From the cell containing the given text, extract its center point as (x, y) coordinate. 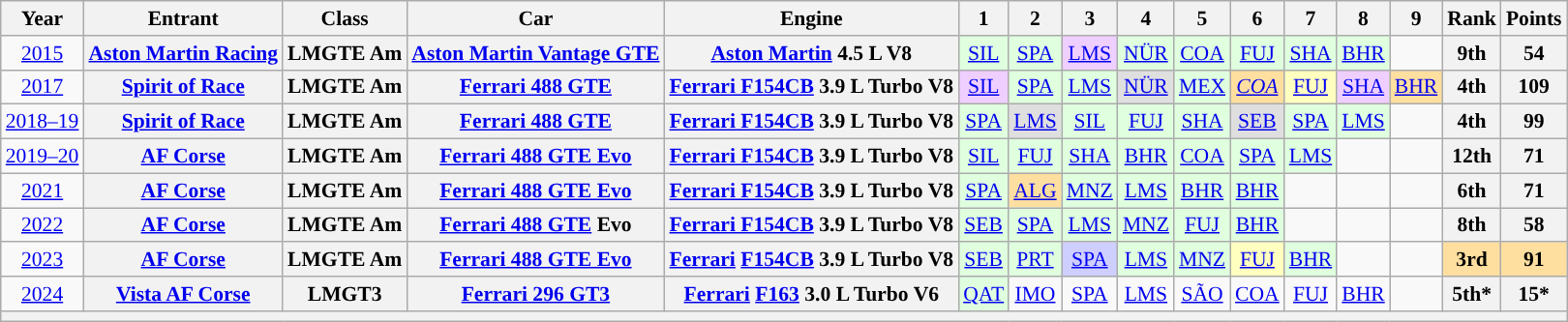
6th (1471, 190)
IMO (1036, 294)
Points (1534, 18)
109 (1534, 87)
Ferrari 296 GT3 (535, 294)
PRT (1036, 260)
ALG (1036, 190)
2017 (43, 87)
Engine (812, 18)
2019–20 (43, 157)
Entrant (183, 18)
Car (535, 18)
3rd (1471, 260)
3 (1090, 18)
2021 (43, 190)
2015 (43, 53)
8 (1363, 18)
LMGT3 (345, 294)
99 (1534, 122)
Aston Martin Racing (183, 53)
12th (1471, 157)
7 (1311, 18)
QAT (983, 294)
MEX (1202, 87)
Rank (1471, 18)
4 (1146, 18)
Aston Martin 4.5 L V8 (812, 53)
2023 (43, 260)
Vista AF Corse (183, 294)
Class (345, 18)
Aston Martin Vantage GTE (535, 53)
6 (1257, 18)
91 (1534, 260)
2018–19 (43, 122)
2022 (43, 225)
2024 (43, 294)
9 (1417, 18)
54 (1534, 53)
5 (1202, 18)
2 (1036, 18)
15* (1534, 294)
8th (1471, 225)
Ferrari F163 3.0 L Turbo V6 (812, 294)
Year (43, 18)
9th (1471, 53)
58 (1534, 225)
5th* (1471, 294)
SÃO (1202, 294)
1 (983, 18)
